Find where the given text appears and provide that cell's center as (X, Y) coordinate. 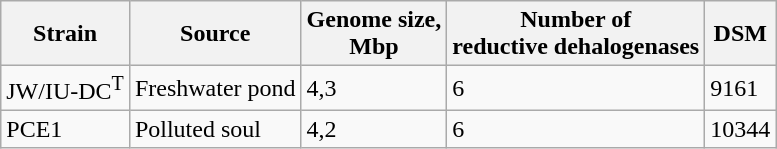
Freshwater pond (215, 88)
10344 (740, 129)
DSM (740, 34)
9161 (740, 88)
PCE1 (66, 129)
JW/IU-DCT (66, 88)
Polluted soul (215, 129)
Number ofreductive dehalogenases (576, 34)
Source (215, 34)
4,2 (374, 129)
4,3 (374, 88)
Genome size,Mbp (374, 34)
Strain (66, 34)
